Identify which cell holds the provided text, then report its [x, y] central coordinate. 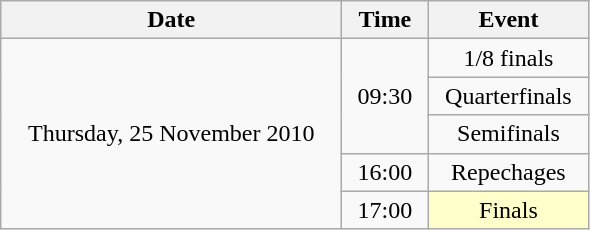
Thursday, 25 November 2010 [172, 134]
1/8 finals [508, 58]
Semifinals [508, 134]
Time [385, 20]
Repechages [508, 172]
Finals [508, 210]
Date [172, 20]
Quarterfinals [508, 96]
09:30 [385, 96]
16:00 [385, 172]
17:00 [385, 210]
Event [508, 20]
